Extract the (X, Y) coordinate from the center of the cell holding the provided text.  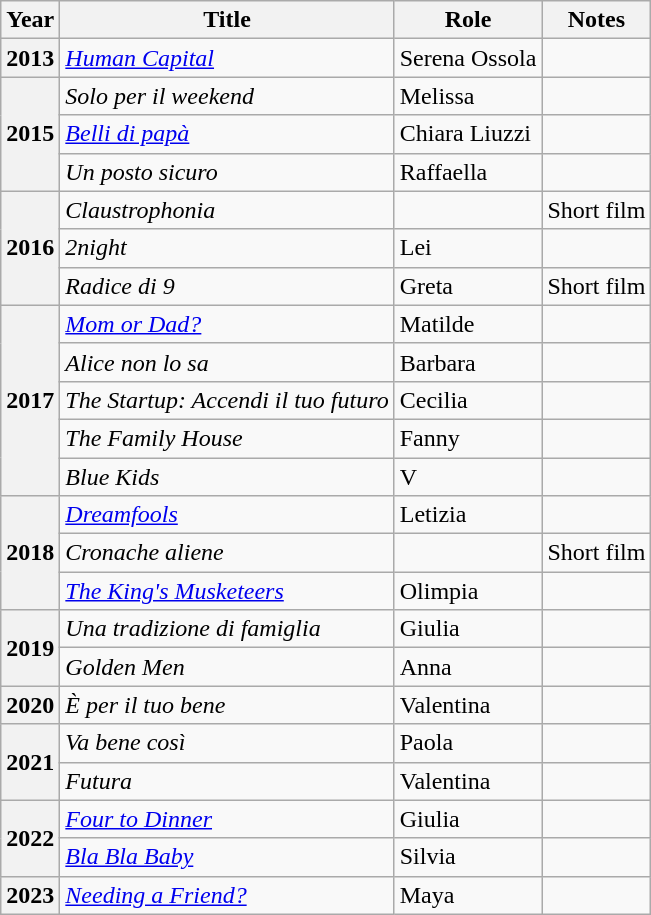
Four to Dinner (227, 819)
Matilde (468, 324)
Notes (596, 20)
Role (468, 20)
2013 (30, 58)
Solo per il weekend (227, 96)
Chiara Liuzzi (468, 134)
Letizia (468, 515)
Title (227, 20)
2015 (30, 134)
Serena Ossola (468, 58)
Paola (468, 743)
Golden Men (227, 667)
Year (30, 20)
Cronache aliene (227, 553)
Raffaella (468, 172)
Belli di papà (227, 134)
Lei (468, 248)
Melissa (468, 96)
Va bene così (227, 743)
The King's Musketeers (227, 591)
Needing a Friend? (227, 895)
È per il tuo bene (227, 705)
Bla Bla Baby (227, 857)
Cecilia (468, 400)
V (468, 477)
2019 (30, 648)
2018 (30, 553)
2020 (30, 705)
Human Capital (227, 58)
Dreamfools (227, 515)
Alice non lo sa (227, 362)
2night (227, 248)
Barbara (468, 362)
2017 (30, 400)
Anna (468, 667)
Blue Kids (227, 477)
Futura (227, 781)
Silvia (468, 857)
Maya (468, 895)
Greta (468, 286)
2016 (30, 248)
Una tradizione di famiglia (227, 629)
The Family House (227, 438)
Un posto sicuro (227, 172)
2023 (30, 895)
Radice di 9 (227, 286)
Olimpia (468, 591)
2021 (30, 762)
Fanny (468, 438)
The Startup: Accendi il tuo futuro (227, 400)
Mom or Dad? (227, 324)
2022 (30, 838)
Claustrophonia (227, 210)
